Extract the (X, Y) coordinate from the center of the cell holding the provided text.  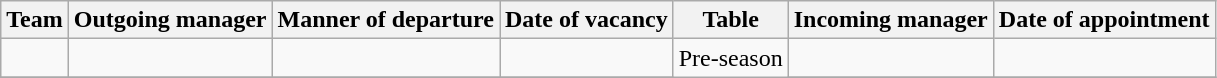
Incoming manager (890, 20)
Outgoing manager (170, 20)
Date of vacancy (587, 20)
Pre-season (730, 58)
Team (35, 20)
Table (730, 20)
Date of appointment (1104, 20)
Manner of departure (386, 20)
